Pinpoint the cell where the given text exists, returning its (X, Y) midpoint coordinate. 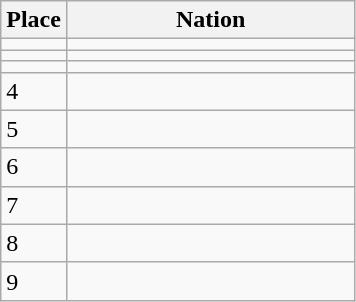
9 (34, 281)
8 (34, 243)
5 (34, 129)
Place (34, 20)
7 (34, 205)
4 (34, 91)
Nation (210, 20)
6 (34, 167)
